Search for the cell housing the specified text and yield its [X, Y] center coordinate. 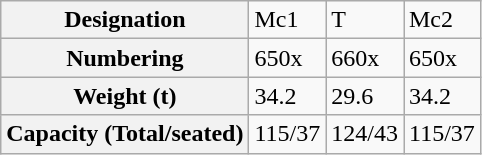
Capacity (Total/seated) [125, 134]
124/43 [365, 134]
660x [365, 58]
Designation [125, 20]
T [365, 20]
Numbering [125, 58]
Weight (t) [125, 96]
Mc1 [288, 20]
Mc2 [442, 20]
29.6 [365, 96]
